Capture the cell that displays the provided text and extract its (x, y) central coordinate. 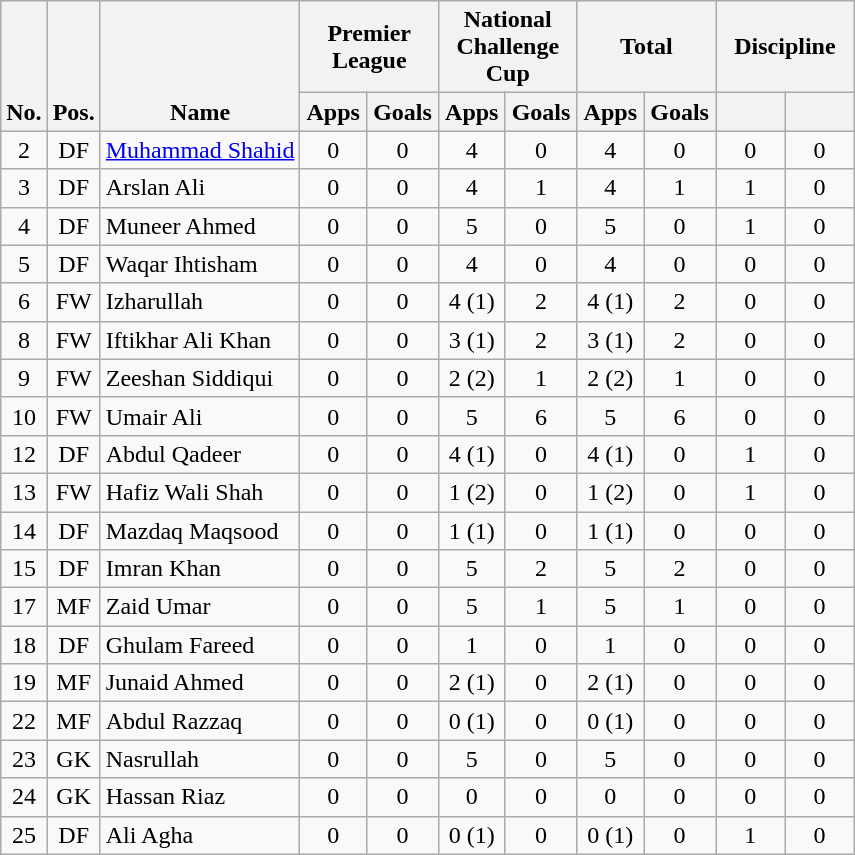
Premier League (370, 47)
Pos. (74, 66)
9 (24, 378)
Nasrullah (200, 759)
National Challenge Cup (508, 47)
Arslan Ali (200, 188)
13 (24, 492)
Muhammad Shahid (200, 150)
Abdul Razzaq (200, 721)
Ghulam Fareed (200, 645)
24 (24, 797)
3 (24, 188)
Ali Agha (200, 835)
Zaid Umar (200, 607)
Umair Ali (200, 416)
No. (24, 66)
15 (24, 569)
8 (24, 340)
17 (24, 607)
Zeeshan Siddiqui (200, 378)
Abdul Qadeer (200, 454)
Izharullah (200, 302)
Name (200, 66)
Iftikhar Ali Khan (200, 340)
Mazdaq Maqsood (200, 531)
25 (24, 835)
23 (24, 759)
Total (646, 47)
Imran Khan (200, 569)
Discipline (786, 47)
22 (24, 721)
Muneer Ahmed (200, 226)
Hafiz Wali Shah (200, 492)
10 (24, 416)
18 (24, 645)
Waqar Ihtisham (200, 264)
14 (24, 531)
19 (24, 683)
Junaid Ahmed (200, 683)
12 (24, 454)
Hassan Riaz (200, 797)
